Find where the given text appears and provide that cell's center as (x, y) coordinate. 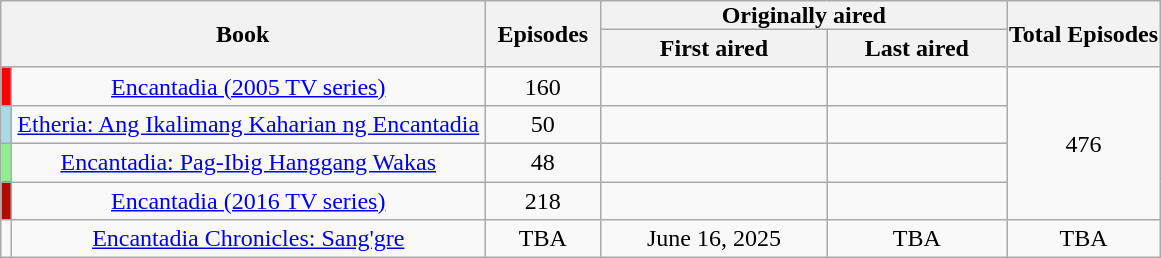
160 (543, 86)
Total Episodes (1084, 34)
Last aired (917, 48)
Etheria: Ang Ikalimang Kaharian ng Encantadia (248, 124)
Encantadia Chronicles: Sang'gre (248, 239)
Book (243, 34)
Encantadia (2016 TV series) (248, 201)
Encantadia: Pag-Ibig Hanggang Wakas (248, 162)
476 (1084, 143)
50 (543, 124)
Originally aired (804, 15)
First aired (714, 48)
48 (543, 162)
218 (543, 201)
June 16, 2025 (714, 239)
Episodes (543, 34)
Encantadia (2005 TV series) (248, 86)
